Capture the cell that displays the provided text and extract its [x, y] central coordinate. 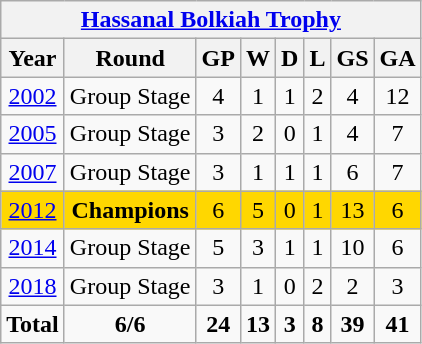
12 [398, 96]
41 [398, 324]
GS [352, 58]
2007 [33, 172]
GP [218, 58]
Hassanal Bolkiah Trophy [211, 20]
GA [398, 58]
2012 [33, 210]
W [258, 58]
2002 [33, 96]
2014 [33, 248]
10 [352, 248]
24 [218, 324]
L [318, 58]
D [289, 58]
8 [318, 324]
Year [33, 58]
Champions [130, 210]
Round [130, 58]
39 [352, 324]
6/6 [130, 324]
Total [33, 324]
2005 [33, 134]
2018 [33, 286]
